Find where the given text appears and provide that cell's center as [X, Y] coordinate. 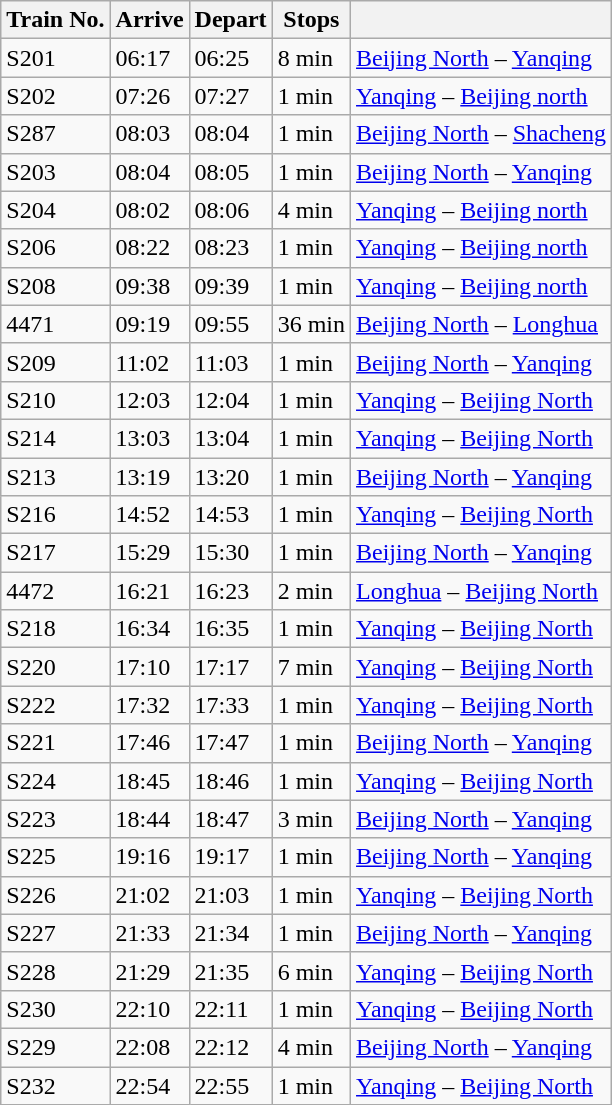
19:16 [150, 857]
S217 [56, 553]
06:25 [230, 58]
36 min [311, 324]
S206 [56, 248]
09:39 [230, 286]
S228 [56, 971]
3 min [311, 819]
17:17 [230, 667]
19:17 [230, 857]
6 min [311, 971]
2 min [311, 591]
13:03 [150, 438]
Beijing North – Shacheng [482, 134]
S227 [56, 933]
09:38 [150, 286]
18:45 [150, 781]
S229 [56, 1047]
17:32 [150, 705]
22:54 [150, 1085]
S204 [56, 210]
S224 [56, 781]
08:06 [230, 210]
09:19 [150, 324]
Stops [311, 20]
22:11 [230, 1009]
S226 [56, 895]
22:10 [150, 1009]
18:47 [230, 819]
Longhua – Beijing North [482, 591]
16:21 [150, 591]
14:52 [150, 515]
S221 [56, 743]
08:03 [150, 134]
S287 [56, 134]
16:23 [230, 591]
18:44 [150, 819]
S201 [56, 58]
13:04 [230, 438]
13:20 [230, 477]
S220 [56, 667]
22:55 [230, 1085]
22:08 [150, 1047]
09:55 [230, 324]
Beijing North – Longhua [482, 324]
18:46 [230, 781]
21:02 [150, 895]
07:26 [150, 96]
S223 [56, 819]
7 min [311, 667]
S208 [56, 286]
13:19 [150, 477]
22:12 [230, 1047]
08:23 [230, 248]
06:17 [150, 58]
21:35 [230, 971]
S214 [56, 438]
4472 [56, 591]
S232 [56, 1085]
17:46 [150, 743]
14:53 [230, 515]
Depart [230, 20]
17:33 [230, 705]
11:03 [230, 362]
S210 [56, 400]
S222 [56, 705]
Train No. [56, 20]
16:34 [150, 629]
S216 [56, 515]
11:02 [150, 362]
07:27 [230, 96]
08:22 [150, 248]
08:05 [230, 172]
17:10 [150, 667]
08:02 [150, 210]
4471 [56, 324]
15:29 [150, 553]
21:34 [230, 933]
21:33 [150, 933]
16:35 [230, 629]
Arrive [150, 20]
S230 [56, 1009]
21:29 [150, 971]
S218 [56, 629]
S209 [56, 362]
S202 [56, 96]
8 min [311, 58]
17:47 [230, 743]
12:04 [230, 400]
21:03 [230, 895]
S203 [56, 172]
S213 [56, 477]
12:03 [150, 400]
15:30 [230, 553]
S225 [56, 857]
